Pinpoint the cell where the given text exists, returning its [x, y] midpoint coordinate. 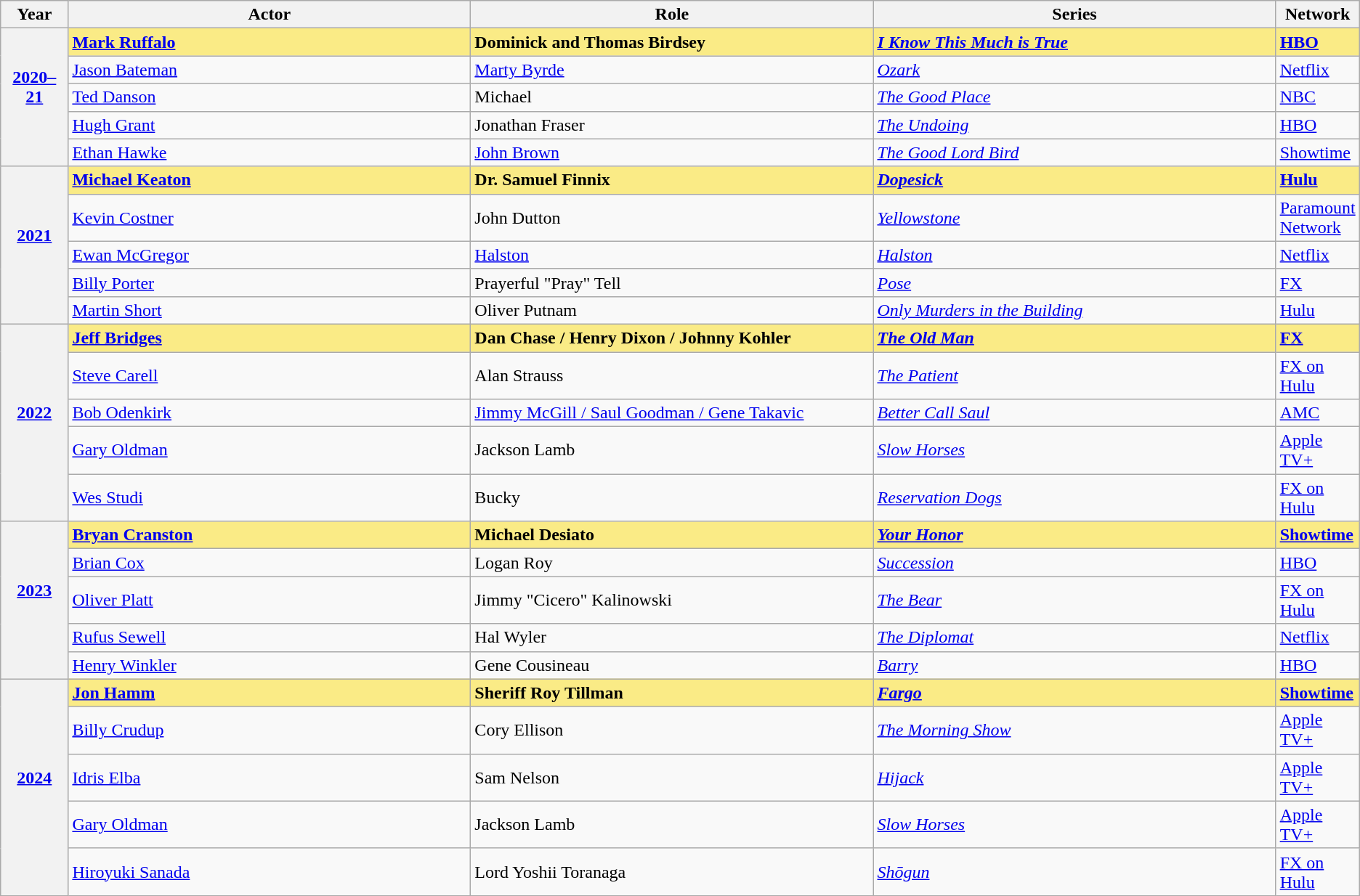
Fargo [1074, 693]
Ewan McGregor [270, 255]
I Know This Much is True [1074, 42]
Steve Carell [270, 375]
Idris Elba [270, 777]
2023 [35, 600]
2024 [35, 787]
The Morning Show [1074, 730]
Your Honor [1074, 535]
Year [35, 15]
2021 [35, 245]
The Undoing [1074, 125]
Oliver Putnam [672, 310]
The Bear [1074, 600]
Shōgun [1074, 871]
Alan Strauss [672, 375]
John Brown [672, 152]
The Good Lord Bird [1074, 152]
Barry [1074, 665]
Bucky [672, 498]
Jon Hamm [270, 693]
Prayerful "Pray" Tell [672, 282]
Role [672, 15]
Series [1074, 15]
2022 [35, 423]
The Good Place [1074, 97]
Succession [1074, 563]
Actor [270, 15]
NBC [1318, 97]
Dopesick [1074, 180]
Hijack [1074, 777]
2020–21 [35, 97]
Pose [1074, 282]
Michael [672, 97]
Only Murders in the Building [1074, 310]
John Dutton [672, 218]
Gene Cousineau [672, 665]
Martin Short [270, 310]
Mark Ruffalo [270, 42]
Henry Winkler [270, 665]
Billy Porter [270, 282]
Billy Crudup [270, 730]
Lord Yoshii Toranaga [672, 871]
Oliver Platt [270, 600]
Sam Nelson [672, 777]
Hugh Grant [270, 125]
Network [1318, 15]
Jonathan Fraser [672, 125]
Jeff Bridges [270, 338]
Logan Roy [672, 563]
Better Call Saul [1074, 413]
Sheriff Roy Tillman [672, 693]
Marty Byrde [672, 70]
Michael Keaton [270, 180]
Rufus Sewell [270, 638]
Paramount Network [1318, 218]
The Old Man [1074, 338]
Dominick and Thomas Birdsey [672, 42]
Hal Wyler [672, 638]
Brian Cox [270, 563]
Ethan Hawke [270, 152]
Jimmy McGill / Saul Goodman / Gene Takavic [672, 413]
Jason Bateman [270, 70]
Reservation Dogs [1074, 498]
Ozark [1074, 70]
Cory Ellison [672, 730]
Ted Danson [270, 97]
Bob Odenkirk [270, 413]
Dr. Samuel Finnix [672, 180]
Hiroyuki Sanada [270, 871]
The Patient [1074, 375]
AMC [1318, 413]
Michael Desiato [672, 535]
Yellowstone [1074, 218]
Bryan Cranston [270, 535]
The Diplomat [1074, 638]
Kevin Costner [270, 218]
Dan Chase / Henry Dixon / Johnny Kohler [672, 338]
Jimmy "Cicero" Kalinowski [672, 600]
Wes Studi [270, 498]
